Capture the cell that displays the provided text and extract its [x, y] central coordinate. 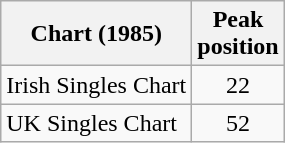
UK Singles Chart [96, 123]
Peakposition [238, 34]
Irish Singles Chart [96, 85]
52 [238, 123]
Chart (1985) [96, 34]
22 [238, 85]
